For the text-containing cell, return its midpoint in (x, y) coordinate format. 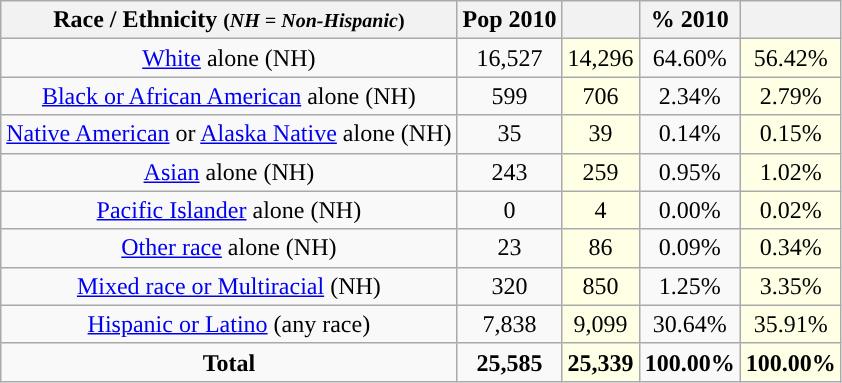
0.00% (690, 210)
320 (510, 286)
3.35% (790, 286)
25,585 (510, 362)
Total (229, 362)
0.34% (790, 248)
23 (510, 248)
16,527 (510, 58)
White alone (NH) (229, 58)
0 (510, 210)
86 (600, 248)
56.42% (790, 58)
0.15% (790, 134)
Hispanic or Latino (any race) (229, 324)
0.95% (690, 172)
259 (600, 172)
9,099 (600, 324)
Pop 2010 (510, 20)
35.91% (790, 324)
Mixed race or Multiracial (NH) (229, 286)
1.02% (790, 172)
243 (510, 172)
599 (510, 96)
2.79% (790, 96)
Native American or Alaska Native alone (NH) (229, 134)
850 (600, 286)
1.25% (690, 286)
Race / Ethnicity (NH = Non-Hispanic) (229, 20)
% 2010 (690, 20)
Other race alone (NH) (229, 248)
0.02% (790, 210)
35 (510, 134)
Asian alone (NH) (229, 172)
25,339 (600, 362)
706 (600, 96)
Pacific Islander alone (NH) (229, 210)
0.14% (690, 134)
Black or African American alone (NH) (229, 96)
64.60% (690, 58)
39 (600, 134)
30.64% (690, 324)
0.09% (690, 248)
4 (600, 210)
2.34% (690, 96)
7,838 (510, 324)
14,296 (600, 58)
